Locate the cell with the specified text and output its [x, y] center coordinate. 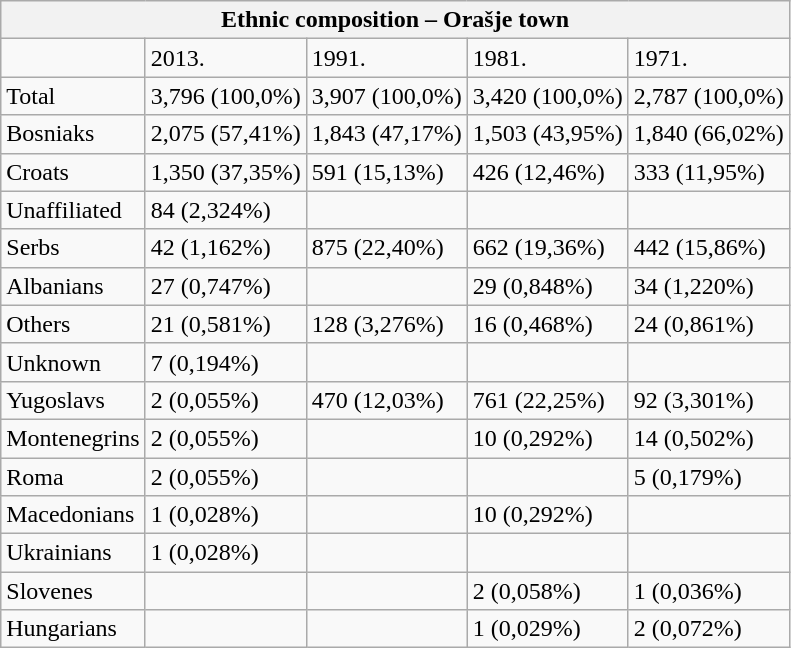
Montenegrins [73, 438]
1981. [548, 58]
Yugoslavs [73, 400]
Ethnic composition – Orašje town [396, 20]
21 (0,581%) [226, 324]
34 (1,220%) [708, 286]
1991. [386, 58]
42 (1,162%) [226, 248]
27 (0,747%) [226, 286]
1,503 (43,95%) [548, 134]
426 (12,46%) [548, 172]
1 (0,029%) [548, 629]
Bosniaks [73, 134]
92 (3,301%) [708, 400]
Serbs [73, 248]
591 (15,13%) [386, 172]
16 (0,468%) [548, 324]
333 (11,95%) [708, 172]
761 (22,25%) [548, 400]
5 (0,179%) [708, 477]
Hungarians [73, 629]
14 (0,502%) [708, 438]
3,907 (100,0%) [386, 96]
Unaffiliated [73, 210]
2 (0,058%) [548, 591]
Albanians [73, 286]
1,843 (47,17%) [386, 134]
442 (15,86%) [708, 248]
Macedonians [73, 515]
Ukrainians [73, 553]
3,420 (100,0%) [548, 96]
7 (0,194%) [226, 362]
2013. [226, 58]
1971. [708, 58]
470 (12,03%) [386, 400]
Roma [73, 477]
1,840 (66,02%) [708, 134]
24 (0,861%) [708, 324]
84 (2,324%) [226, 210]
Croats [73, 172]
Total [73, 96]
Slovenes [73, 591]
2 (0,072%) [708, 629]
2,787 (100,0%) [708, 96]
29 (0,848%) [548, 286]
2,075 (57,41%) [226, 134]
Unknown [73, 362]
1 (0,036%) [708, 591]
662 (19,36%) [548, 248]
1,350 (37,35%) [226, 172]
875 (22,40%) [386, 248]
128 (3,276%) [386, 324]
Others [73, 324]
3,796 (100,0%) [226, 96]
